Pinpoint the cell where the given text exists, returning its [x, y] midpoint coordinate. 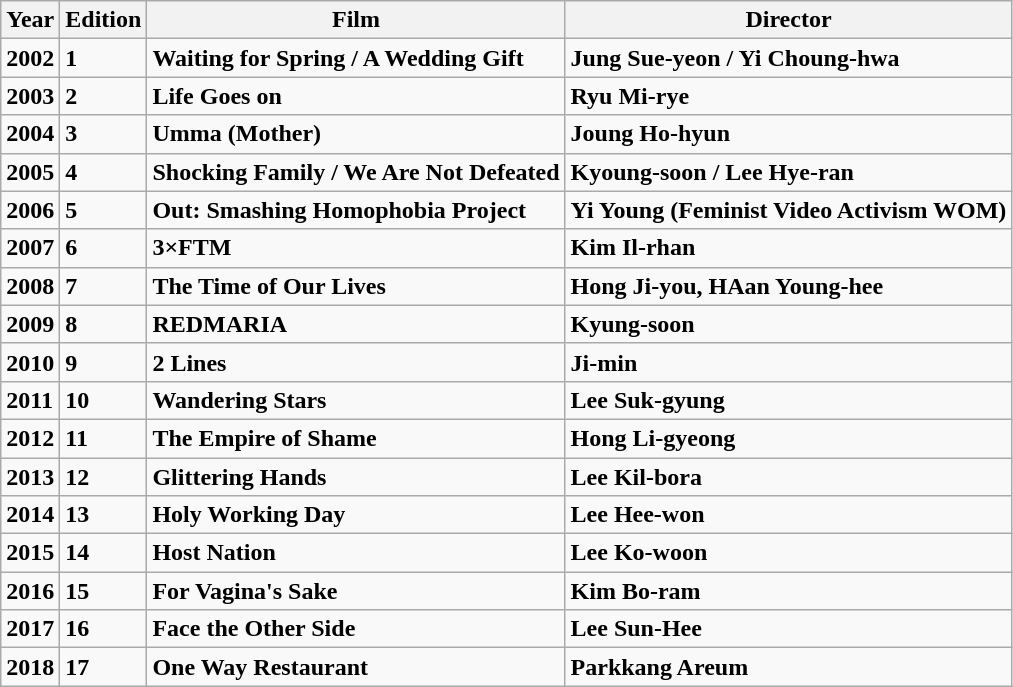
15 [104, 591]
9 [104, 362]
14 [104, 553]
Parkkang Areum [788, 667]
2015 [30, 553]
Waiting for Spring / A Wedding Gift [356, 58]
16 [104, 629]
12 [104, 477]
7 [104, 286]
2012 [30, 438]
Kim Il-rhan [788, 248]
Out: Smashing Homophobia Project [356, 210]
Lee Suk-gyung [788, 400]
10 [104, 400]
Life Goes on [356, 96]
4 [104, 172]
Kyoung-soon / Lee Hye-ran [788, 172]
Director [788, 20]
Lee Ko-woon [788, 553]
2018 [30, 667]
Host Nation [356, 553]
Lee Kil-bora [788, 477]
2016 [30, 591]
The Empire of Shame [356, 438]
8 [104, 324]
2002 [30, 58]
Kyung-soon [788, 324]
2010 [30, 362]
Lee Hee-won [788, 515]
Hong Li-gyeong [788, 438]
Umma (Mother) [356, 134]
Glittering Hands [356, 477]
17 [104, 667]
Year [30, 20]
Joung Ho-hyun [788, 134]
2005 [30, 172]
11 [104, 438]
For Vagina's Sake [356, 591]
Face the Other Side [356, 629]
2 Lines [356, 362]
Hong Ji-you, HAan Young-hee [788, 286]
Wandering Stars [356, 400]
2004 [30, 134]
2017 [30, 629]
Holy Working Day [356, 515]
2011 [30, 400]
Ryu Mi-rye [788, 96]
The Time of Our Lives [356, 286]
2013 [30, 477]
6 [104, 248]
Lee Sun-Hee [788, 629]
2014 [30, 515]
Edition [104, 20]
1 [104, 58]
5 [104, 210]
2 [104, 96]
Jung Sue-yeon / Yi Choung-hwa [788, 58]
13 [104, 515]
3×FTM [356, 248]
3 [104, 134]
REDMARIA [356, 324]
2009 [30, 324]
Shocking Family / We Are Not Defeated [356, 172]
Yi Young (Feminist Video Activism WOM) [788, 210]
Film [356, 20]
2006 [30, 210]
Ji-min [788, 362]
2007 [30, 248]
Kim Bo-ram [788, 591]
2003 [30, 96]
One Way Restaurant [356, 667]
2008 [30, 286]
